Determine the [X, Y] coordinate at the center of the cell enclosing the given text.  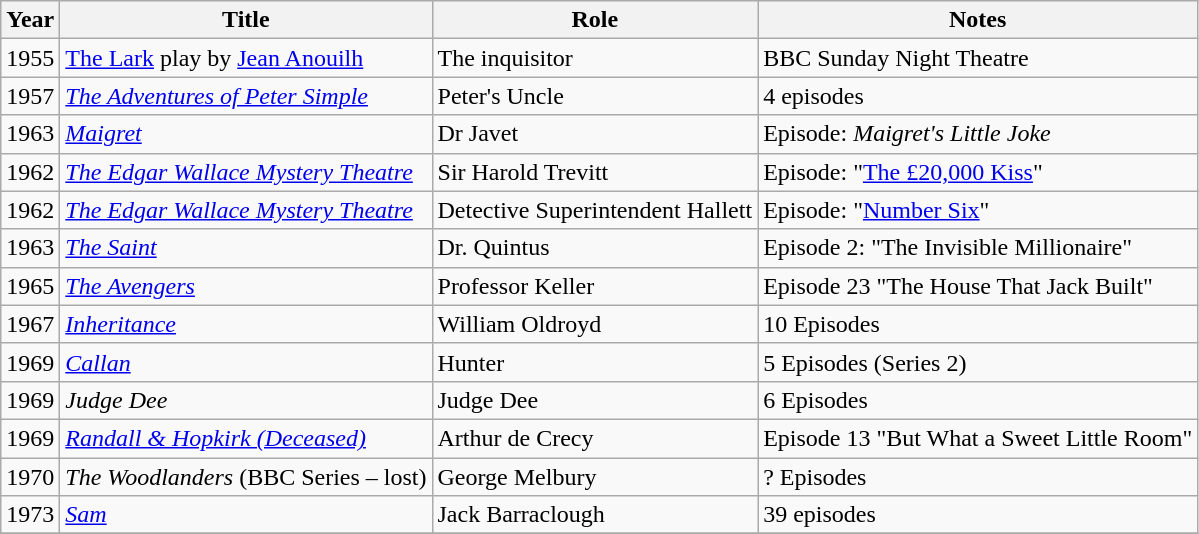
6 Episodes [978, 400]
Episode: Maigret's Little Joke [978, 134]
The Saint [246, 248]
Jack Barraclough [595, 515]
Role [595, 20]
Peter's Uncle [595, 96]
William Oldroyd [595, 324]
10 Episodes [978, 324]
Episode: "Number Six" [978, 210]
4 episodes [978, 96]
Title [246, 20]
5 Episodes (Series 2) [978, 362]
1967 [30, 324]
Maigret [246, 134]
Episode 23 "The House That Jack Built" [978, 286]
The Lark play by Jean Anouilh [246, 58]
Inheritance [246, 324]
1955 [30, 58]
George Melbury [595, 477]
Professor Keller [595, 286]
? Episodes [978, 477]
Dr. Quintus [595, 248]
1957 [30, 96]
Notes [978, 20]
Episode: "The £20,000 Kiss" [978, 172]
The Woodlanders (BBC Series – lost) [246, 477]
The Avengers [246, 286]
Hunter [595, 362]
Episode 13 "But What a Sweet Little Room" [978, 438]
Callan [246, 362]
39 episodes [978, 515]
Randall & Hopkirk (Deceased) [246, 438]
Sir Harold Trevitt [595, 172]
The Adventures of Peter Simple [246, 96]
Dr Javet [595, 134]
Sam [246, 515]
Arthur de Crecy [595, 438]
Episode 2: "The Invisible Millionaire" [978, 248]
Detective Superintendent Hallett [595, 210]
Year [30, 20]
1973 [30, 515]
The inquisitor [595, 58]
1965 [30, 286]
1970 [30, 477]
BBC Sunday Night Theatre [978, 58]
